Detect which cell encompasses the target text, then output its (x, y) center coordinate. 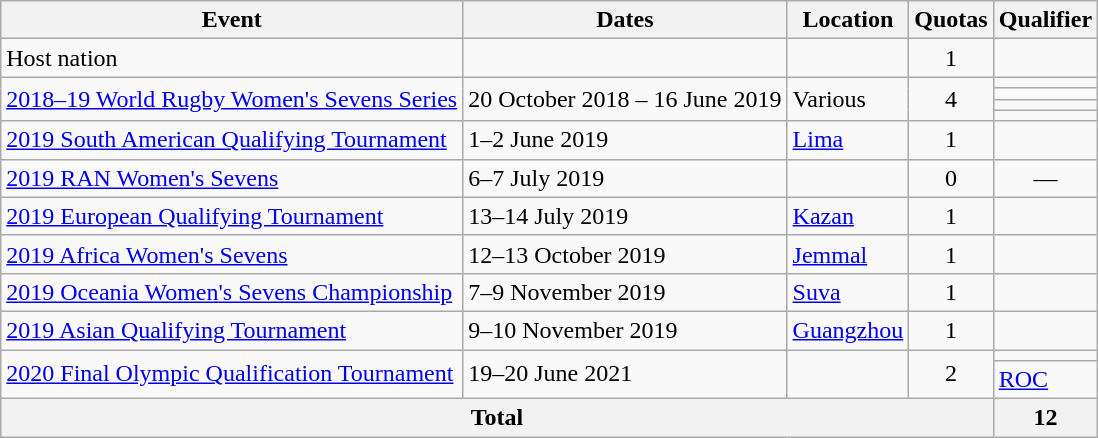
2 (951, 374)
2019 European Qualifying Tournament (232, 216)
Guangzhou (848, 330)
19–20 June 2021 (625, 374)
12–13 October 2019 (625, 254)
13–14 July 2019 (625, 216)
2019 Asian Qualifying Tournament (232, 330)
0 (951, 178)
6–7 July 2019 (625, 178)
ROC (1045, 380)
2019 Oceania Women's Sevens Championship (232, 292)
2019 RAN Women's Sevens (232, 178)
2020 Final Olympic Qualification Tournament (232, 374)
Various (848, 99)
Kazan (848, 216)
Total (497, 418)
2019 Africa Women's Sevens (232, 254)
Suva (848, 292)
2018–19 World Rugby Women's Sevens Series (232, 99)
Qualifier (1045, 20)
Location (848, 20)
4 (951, 99)
Event (232, 20)
2019 South American Qualifying Tournament (232, 140)
9–10 November 2019 (625, 330)
1–2 June 2019 (625, 140)
7–9 November 2019 (625, 292)
Lima (848, 140)
— (1045, 178)
Jemmal (848, 254)
Dates (625, 20)
12 (1045, 418)
20 October 2018 – 16 June 2019 (625, 99)
Host nation (232, 58)
Quotas (951, 20)
